Detect which cell encompasses the target text, then output its [x, y] center coordinate. 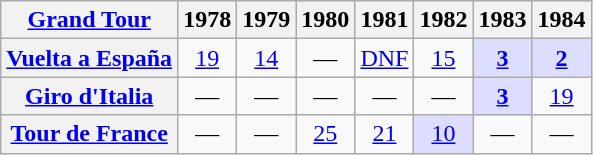
10 [444, 134]
DNF [384, 58]
Giro d'Italia [90, 96]
1984 [562, 20]
1983 [502, 20]
14 [266, 58]
Vuelta a España [90, 58]
1978 [208, 20]
15 [444, 58]
1979 [266, 20]
Grand Tour [90, 20]
21 [384, 134]
25 [326, 134]
1982 [444, 20]
1980 [326, 20]
2 [562, 58]
1981 [384, 20]
Tour de France [90, 134]
